Search for the cell housing the specified text and yield its [x, y] center coordinate. 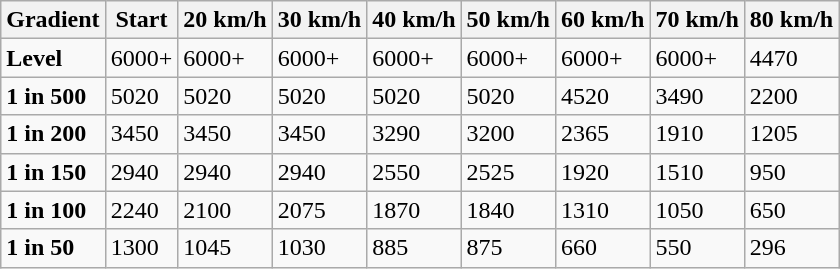
3200 [508, 134]
296 [791, 248]
1910 [697, 134]
4470 [791, 58]
1205 [791, 134]
1300 [142, 248]
2525 [508, 172]
1840 [508, 210]
1920 [602, 172]
2200 [791, 96]
650 [791, 210]
30 km/h [319, 20]
1870 [414, 210]
950 [791, 172]
2075 [319, 210]
20 km/h [225, 20]
550 [697, 248]
4520 [602, 96]
1310 [602, 210]
2365 [602, 134]
1 in 150 [53, 172]
1510 [697, 172]
1 in 50 [53, 248]
1045 [225, 248]
885 [414, 248]
50 km/h [508, 20]
Level [53, 58]
2100 [225, 210]
70 km/h [697, 20]
2240 [142, 210]
2550 [414, 172]
3290 [414, 134]
1030 [319, 248]
80 km/h [791, 20]
40 km/h [414, 20]
Start [142, 20]
1050 [697, 210]
1 in 500 [53, 96]
60 km/h [602, 20]
Gradient [53, 20]
875 [508, 248]
660 [602, 248]
1 in 100 [53, 210]
3490 [697, 96]
1 in 200 [53, 134]
